Capture the cell that displays the provided text and extract its (x, y) central coordinate. 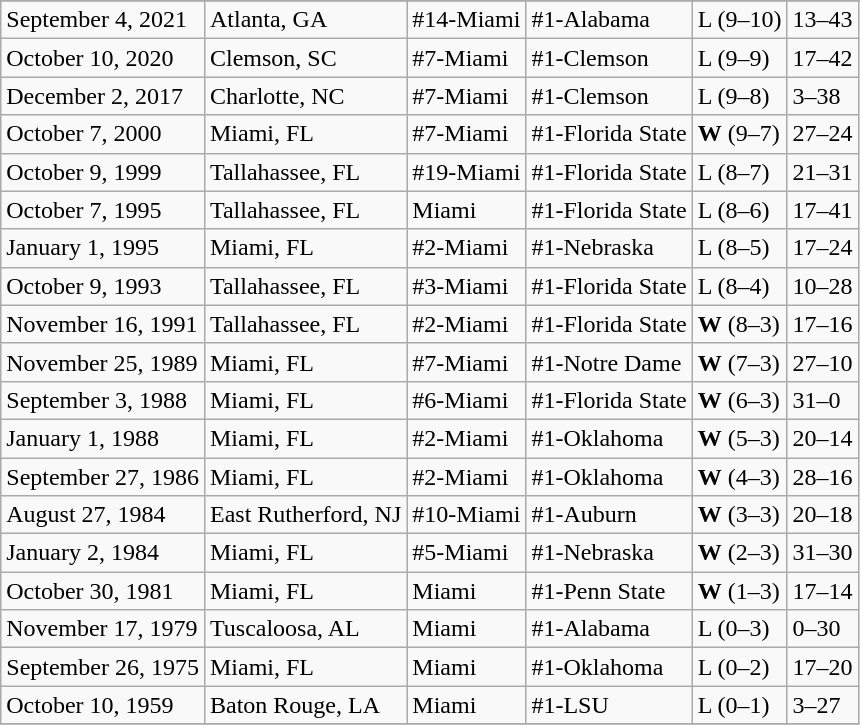
#6-Miami (466, 400)
W (7–3) (740, 362)
W (6–3) (740, 400)
31–0 (822, 400)
L (9–8) (740, 96)
November 16, 1991 (103, 324)
17–41 (822, 210)
28–16 (822, 477)
W (9–7) (740, 134)
W (5–3) (740, 438)
Charlotte, NC (305, 96)
20–14 (822, 438)
W (3–3) (740, 515)
#5-Miami (466, 553)
#1-Penn State (609, 591)
L (0–2) (740, 667)
September 4, 2021 (103, 20)
3–38 (822, 96)
3–27 (822, 705)
27–24 (822, 134)
East Rutherford, NJ (305, 515)
27–10 (822, 362)
Tuscaloosa, AL (305, 629)
October 7, 2000 (103, 134)
L (9–9) (740, 58)
October 9, 1999 (103, 172)
October 7, 1995 (103, 210)
November 17, 1979 (103, 629)
November 25, 1989 (103, 362)
September 3, 1988 (103, 400)
W (1–3) (740, 591)
L (8–5) (740, 248)
17–14 (822, 591)
Baton Rouge, LA (305, 705)
January 1, 1995 (103, 248)
#1-Auburn (609, 515)
31–30 (822, 553)
17–20 (822, 667)
0–30 (822, 629)
#3-Miami (466, 286)
L (8–4) (740, 286)
W (2–3) (740, 553)
December 2, 2017 (103, 96)
September 27, 1986 (103, 477)
Atlanta, GA (305, 20)
10–28 (822, 286)
17–42 (822, 58)
13–43 (822, 20)
#1-LSU (609, 705)
L (8–7) (740, 172)
September 26, 1975 (103, 667)
October 9, 1993 (103, 286)
#1-Notre Dame (609, 362)
20–18 (822, 515)
L (0–3) (740, 629)
October 10, 1959 (103, 705)
W (8–3) (740, 324)
#10-Miami (466, 515)
17–16 (822, 324)
October 10, 2020 (103, 58)
L (0–1) (740, 705)
January 1, 1988 (103, 438)
L (8–6) (740, 210)
Clemson, SC (305, 58)
L (9–10) (740, 20)
W (4–3) (740, 477)
17–24 (822, 248)
#19-Miami (466, 172)
January 2, 1984 (103, 553)
August 27, 1984 (103, 515)
October 30, 1981 (103, 591)
21–31 (822, 172)
#14-Miami (466, 20)
